Scan for the cell matching the given text and deliver its (x, y) coordinate at center. 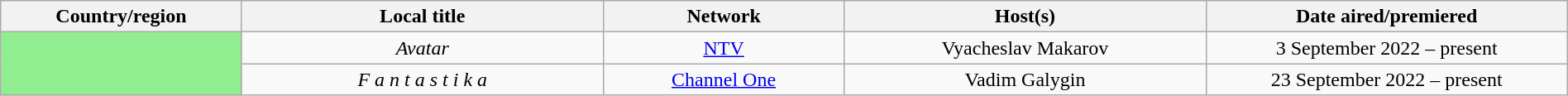
Date aired/premiered (1386, 17)
Network (723, 17)
F a n t a s t i k a (422, 79)
Country/region (121, 17)
Host(s) (1025, 17)
Channel One (723, 79)
Avatar (422, 48)
3 September 2022 – present (1386, 48)
23 September 2022 – present (1386, 79)
Local title (422, 17)
Vadim Galygin (1025, 79)
Vyacheslav Makarov (1025, 48)
NTV (723, 48)
